Pinpoint the cell where the given text exists, returning its [x, y] midpoint coordinate. 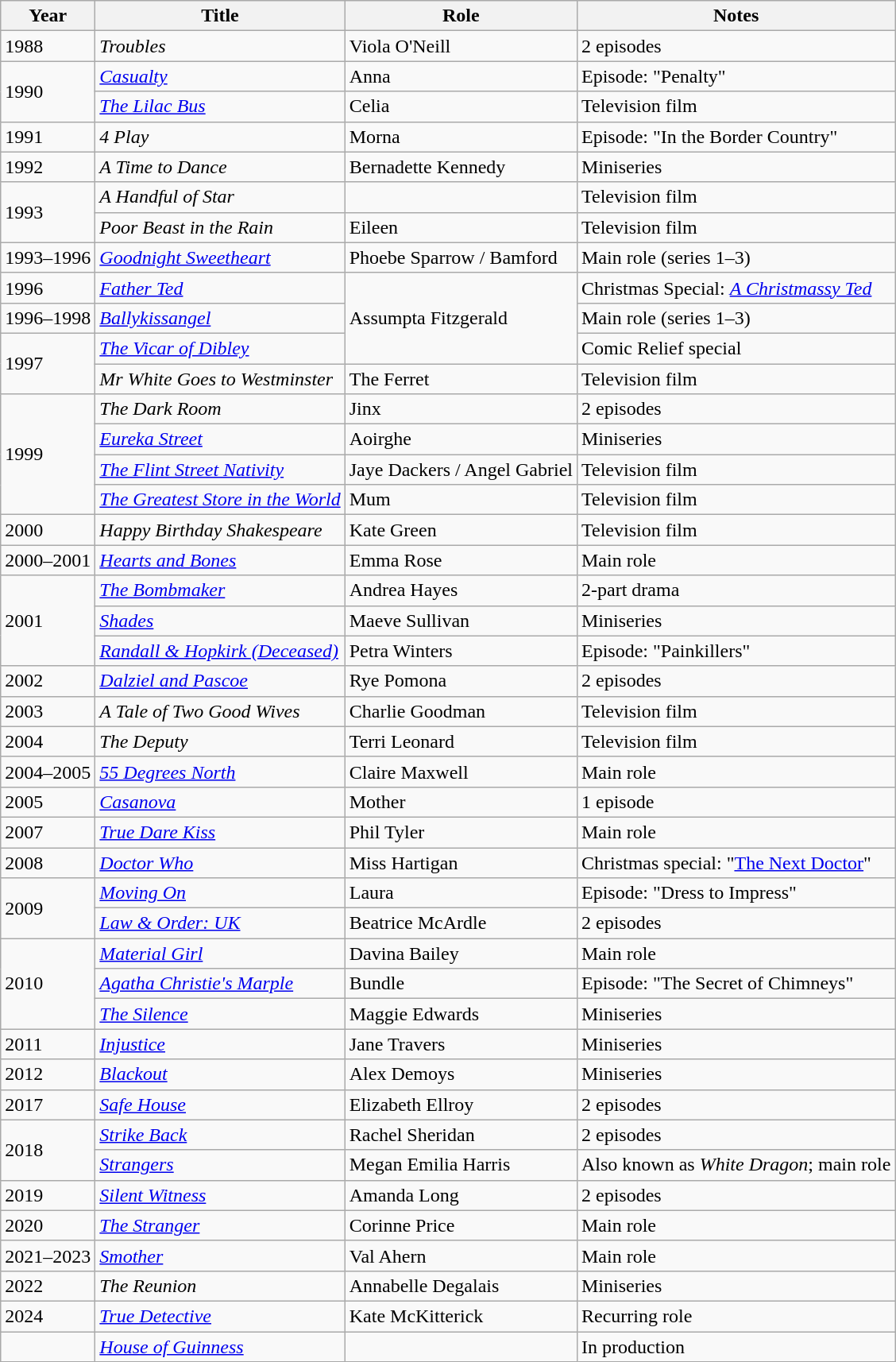
Goodnight Sweetheart [220, 257]
2-part drama [736, 590]
Amanda Long [461, 1195]
Bundle [461, 984]
Moving On [220, 893]
2000–2001 [48, 560]
Role [461, 16]
1991 [48, 137]
Mother [461, 802]
Troubles [220, 46]
1999 [48, 455]
Viola O'Neill [461, 46]
Happy Birthday Shakespeare [220, 530]
Christmas Special: A Christmassy Ted [736, 288]
Rye Pomona [461, 681]
Celia [461, 106]
The Ferret [461, 379]
1997 [48, 363]
Casualty [220, 76]
The Greatest Store in the World [220, 500]
Davina Bailey [461, 954]
Claire Maxwell [461, 772]
Safe House [220, 1105]
Corinne Price [461, 1225]
Beatrice McArdle [461, 923]
Dalziel and Pascoe [220, 681]
Episode: "Dress to Impress" [736, 893]
Comic Relief special [736, 348]
Recurring role [736, 1316]
1993–1996 [48, 257]
Also known as White Dragon; main role [736, 1165]
Injustice [220, 1044]
Eureka Street [220, 439]
Petra Winters [461, 651]
1988 [48, 46]
2007 [48, 832]
The Stranger [220, 1225]
Smother [220, 1256]
The Bombmaker [220, 590]
2010 [48, 984]
Anna [461, 76]
Title [220, 16]
Andrea Hayes [461, 590]
Kate McKitterick [461, 1316]
The Deputy [220, 741]
2021–2023 [48, 1256]
True Detective [220, 1316]
2024 [48, 1316]
2004 [48, 741]
Material Girl [220, 954]
2011 [48, 1044]
A Tale of Two Good Wives [220, 711]
Emma Rose [461, 560]
Annabelle Degalais [461, 1286]
Jane Travers [461, 1044]
2002 [48, 681]
Episode: "Penalty" [736, 76]
Year [48, 16]
Christmas special: "The Next Doctor" [736, 862]
Terri Leonard [461, 741]
1996–1998 [48, 318]
House of Guinness [220, 1347]
The Flint Street Nativity [220, 470]
Shades [220, 621]
1992 [48, 167]
Father Ted [220, 288]
2012 [48, 1074]
In production [736, 1347]
Laura [461, 893]
The Lilac Bus [220, 106]
Strike Back [220, 1135]
2001 [48, 621]
2022 [48, 1286]
1990 [48, 91]
Episode: "In the Border Country" [736, 137]
2008 [48, 862]
Morna [461, 137]
Law & Order: UK [220, 923]
Assumpta Fitzgerald [461, 318]
Jaye Dackers / Angel Gabriel [461, 470]
Episode: "Painkillers" [736, 651]
Rachel Sheridan [461, 1135]
Notes [736, 16]
Mum [461, 500]
Silent Witness [220, 1195]
The Silence [220, 1014]
2003 [48, 711]
Maggie Edwards [461, 1014]
Agatha Christie's Marple [220, 984]
Ballykissangel [220, 318]
2020 [48, 1225]
2018 [48, 1150]
1993 [48, 212]
Blackout [220, 1074]
Eileen [461, 227]
2017 [48, 1105]
A Handful of Star [220, 197]
Aoirghe [461, 439]
A Time to Dance [220, 167]
1 episode [736, 802]
2004–2005 [48, 772]
The Dark Room [220, 409]
Alex Demoys [461, 1074]
55 Degrees North [220, 772]
The Reunion [220, 1286]
Kate Green [461, 530]
Poor Beast in the Rain [220, 227]
2009 [48, 908]
Miss Hartigan [461, 862]
Elizabeth Ellroy [461, 1105]
The Vicar of Dibley [220, 348]
2019 [48, 1195]
Hearts and Bones [220, 560]
1996 [48, 288]
Strangers [220, 1165]
Episode: "The Secret of Chimneys" [736, 984]
Casanova [220, 802]
True Dare Kiss [220, 832]
Mr White Goes to Westminster [220, 379]
Jinx [461, 409]
Randall & Hopkirk (Deceased) [220, 651]
Phil Tyler [461, 832]
2005 [48, 802]
Phoebe Sparrow / Bamford [461, 257]
4 Play [220, 137]
2000 [48, 530]
Bernadette Kennedy [461, 167]
Maeve Sullivan [461, 621]
Charlie Goodman [461, 711]
Doctor Who [220, 862]
Val Ahern [461, 1256]
Megan Emilia Harris [461, 1165]
